Determine the (X, Y) coordinate at the center of the cell enclosing the given text.  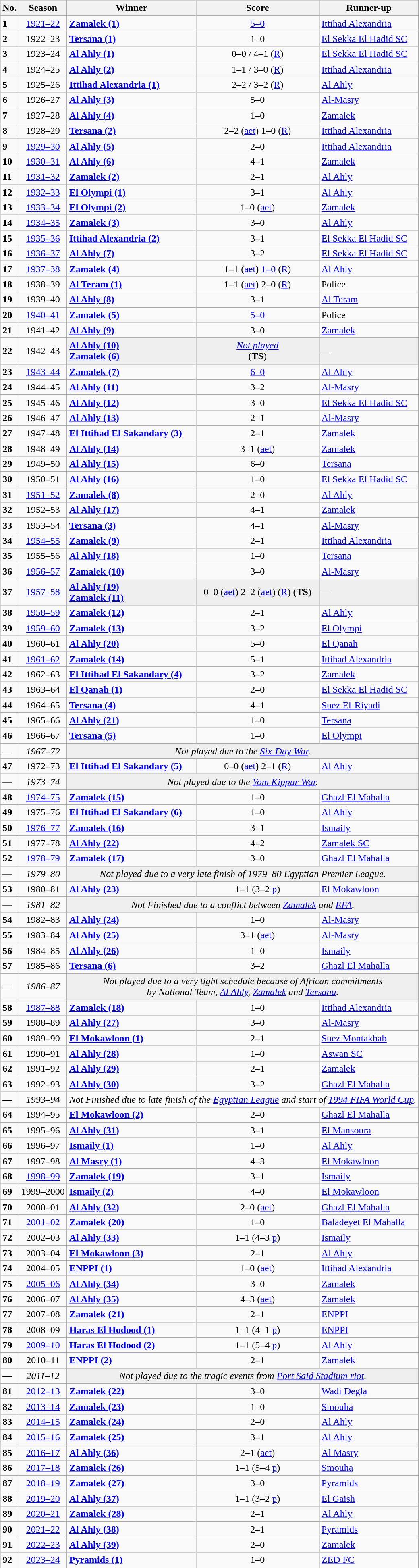
1926–27 (43, 100)
Ittihad Alexandria (2) (131, 238)
63 (10, 1084)
14 (10, 223)
13 (10, 208)
1–1 (aet) 1–0 (R) (257, 269)
Al Ahly (28) (131, 1054)
2002–03 (43, 1238)
1942–43 (43, 351)
Al Ahly (8) (131, 300)
Al Teram (369, 300)
42 (10, 674)
Al Ahly (23) (131, 889)
1923–24 (43, 54)
Zamalek SC (369, 843)
1962–63 (43, 674)
Al Masry (369, 1453)
Ittihad Alexandria (1) (131, 85)
Al Ahly (25) (131, 935)
Al Ahly (18) (131, 556)
34 (10, 541)
Al Ahly (31) (131, 1130)
2008–09 (43, 1330)
Al Ahly (13) (131, 418)
85 (10, 1453)
2012–13 (43, 1391)
5–1 (257, 659)
Al Ahly (30) (131, 1084)
Al Ahly (5) (131, 146)
1991–92 (43, 1069)
1963–64 (43, 689)
1–1 (4–1 p) (257, 1330)
1936–37 (43, 254)
70 (10, 1207)
1978–79 (43, 858)
1956–57 (43, 571)
26 (10, 418)
64 (10, 1115)
46 (10, 736)
71 (10, 1222)
1983–84 (43, 935)
Aswan SC (369, 1054)
El Mokawloon (1) (131, 1038)
18 (10, 284)
Suez Montakhab (369, 1038)
1987–88 (43, 1008)
1927–28 (43, 115)
56 (10, 950)
Al Ahly (34) (131, 1284)
Tersana (4) (131, 705)
El Olympi (1) (131, 192)
1934–35 (43, 223)
87 (10, 1483)
1957–58 (43, 592)
0–0 (aet) 2–1 (R) (257, 766)
1966–67 (43, 736)
78 (10, 1330)
Al Ahly (9) (131, 330)
Al Ahly (24) (131, 920)
2016–17 (43, 1453)
2018–19 (43, 1483)
Score (257, 8)
No. (10, 8)
El Ittihad El Sakandary (6) (131, 812)
4–3 (aet) (257, 1299)
1943–44 (43, 372)
El Qanah (369, 643)
1–1 (4–3 p) (257, 1238)
33 (10, 525)
Zamalek (17) (131, 858)
Season (43, 8)
Zamalek (10) (131, 571)
1945–46 (43, 402)
75 (10, 1284)
Not played due to the Yom Kippur War. (243, 782)
91 (10, 1545)
2011–12 (43, 1376)
1931–32 (43, 177)
1977–78 (43, 843)
1955–56 (43, 556)
53 (10, 889)
Al Ahly (4) (131, 115)
Al Ahly (27) (131, 1023)
1981–82 (43, 904)
1984–85 (43, 950)
Haras El Hodood (2) (131, 1345)
Al Ahly (33) (131, 1238)
1928–29 (43, 131)
ENPPI (2) (131, 1360)
Al Ahly (38) (131, 1529)
1 (10, 23)
Baladeyet El Mahalla (369, 1222)
El Qanah (1) (131, 689)
36 (10, 571)
76 (10, 1299)
79 (10, 1345)
Al Ahly (12) (131, 402)
12 (10, 192)
6 (10, 100)
65 (10, 1130)
51 (10, 843)
Zamalek (21) (131, 1314)
2019–20 (43, 1499)
Al Ahly (14) (131, 449)
Al Ahly (22) (131, 843)
24 (10, 387)
81 (10, 1391)
1925–26 (43, 85)
1979–80 (43, 874)
2022–23 (43, 1545)
1960–61 (43, 643)
Not played(TS) (257, 351)
1998–99 (43, 1176)
Pyramids (1) (131, 1560)
1993–94 (43, 1099)
1935–36 (43, 238)
Not played due to a very tight schedule because of African commitmentsby National Team, Al Ahly, Zamalek and Tersana. (243, 987)
Al Ahly (11) (131, 387)
El Mokawloon (3) (131, 1253)
Al Ahly (32) (131, 1207)
1953–54 (43, 525)
Haras El Hodood (1) (131, 1330)
1933–34 (43, 208)
Al Ahly (35) (131, 1299)
1985–86 (43, 966)
2–1 (aet) (257, 1453)
1922–23 (43, 39)
Al Ahly (36) (131, 1453)
1946–47 (43, 418)
1952–53 (43, 510)
2020–21 (43, 1514)
47 (10, 766)
43 (10, 689)
62 (10, 1069)
2000–01 (43, 1207)
Zamalek (18) (131, 1008)
3 (10, 54)
2 (10, 39)
2–2 / 3–2 (R) (257, 85)
1973–74 (43, 782)
67 (10, 1161)
Zamalek (16) (131, 828)
9 (10, 146)
27 (10, 433)
Al Ahly (16) (131, 479)
2–2 (aet) 1–0 (R) (257, 131)
El Ittihad El Sakandary (3) (131, 433)
38 (10, 613)
1949–50 (43, 464)
52 (10, 858)
48 (10, 797)
Zamalek (19) (131, 1176)
7 (10, 115)
Al Ahly (17) (131, 510)
Tersana (3) (131, 525)
Not Finished due to late finish of the Egyptian League and start of 1994 FIFA World Cup. (243, 1099)
37 (10, 592)
Zamalek (27) (131, 1483)
Zamalek (24) (131, 1422)
Zamalek (13) (131, 628)
1924–25 (43, 69)
Al Ahly (29) (131, 1069)
2010–11 (43, 1360)
69 (10, 1191)
Not played due to the Six-Day War. (243, 751)
1951–52 (43, 495)
Tersana (2) (131, 131)
84 (10, 1437)
89 (10, 1514)
Zamalek (12) (131, 613)
5 (10, 85)
10 (10, 161)
Tersana (1) (131, 39)
41 (10, 659)
1992–93 (43, 1084)
1974–75 (43, 797)
Zamalek (3) (131, 223)
El Olympi (2) (131, 208)
8 (10, 131)
54 (10, 920)
59 (10, 1023)
ENPPI (1) (131, 1268)
20 (10, 315)
1944–45 (43, 387)
16 (10, 254)
Al Ahly (20) (131, 643)
22 (10, 351)
92 (10, 1560)
66 (10, 1145)
El Mokawloon (2) (131, 1115)
83 (10, 1422)
86 (10, 1468)
1980–81 (43, 889)
4–2 (257, 843)
Zamalek (22) (131, 1391)
11 (10, 177)
1929–30 (43, 146)
2001–02 (43, 1222)
Al Ahly (37) (131, 1499)
21 (10, 330)
4–0 (257, 1191)
17 (10, 269)
1959–60 (43, 628)
Not played due to a very late finish of 1979–80 Egyptian Premier League. (243, 874)
1954–55 (43, 541)
1975–76 (43, 812)
28 (10, 449)
57 (10, 966)
El Gaish (369, 1499)
Zamalek (26) (131, 1468)
82 (10, 1406)
1939–40 (43, 300)
1948–49 (43, 449)
1982–83 (43, 920)
Ismaily (1) (131, 1145)
2017–18 (43, 1468)
1967–72 (43, 751)
1972–73 (43, 766)
1941–42 (43, 330)
Al Ahly (26) (131, 950)
80 (10, 1360)
Zamalek (28) (131, 1514)
2003–04 (43, 1253)
Al Ahly (1) (131, 54)
40 (10, 643)
1940–41 (43, 315)
1950–51 (43, 479)
15 (10, 238)
Zamalek (7) (131, 372)
35 (10, 556)
1932–33 (43, 192)
Zamalek (9) (131, 541)
25 (10, 402)
2013–14 (43, 1406)
1947–48 (43, 433)
4–3 (257, 1161)
39 (10, 628)
68 (10, 1176)
Zamalek (14) (131, 659)
El Mansoura (369, 1130)
Zamalek (25) (131, 1437)
1964–65 (43, 705)
Al Ahly (39) (131, 1545)
2005–06 (43, 1284)
Tersana (6) (131, 966)
1–1 / 3–0 (R) (257, 69)
2006–07 (43, 1299)
61 (10, 1054)
45 (10, 720)
El Ittihad El Sakandary (5) (131, 766)
49 (10, 812)
ZED FC (369, 1560)
1996–97 (43, 1145)
Not Finished due to a conflict between Zamalek and EFA. (243, 904)
2009–10 (43, 1345)
2014–15 (43, 1422)
1921–22 (43, 23)
1976–77 (43, 828)
Wadi Degla (369, 1391)
31 (10, 495)
2004–05 (43, 1268)
58 (10, 1008)
55 (10, 935)
1938–39 (43, 284)
1965–66 (43, 720)
Al Ahly (6) (131, 161)
74 (10, 1268)
1995–96 (43, 1130)
Zamalek (15) (131, 797)
1990–91 (43, 1054)
44 (10, 705)
Al Masry (1) (131, 1161)
0–0 (aet) 2–2 (aet) (R) (TS) (257, 592)
1986–87 (43, 987)
Al Ahly (2) (131, 69)
Al Ahly (7) (131, 254)
Al Ahly (19)Zamalek (11) (131, 592)
Zamalek (23) (131, 1406)
50 (10, 828)
Al Ahly (3) (131, 100)
Al Ahly (21) (131, 720)
1937–38 (43, 269)
1958–59 (43, 613)
Not played due to the tragic events from Port Said Stadium riot. (243, 1376)
1999–2000 (43, 1191)
2021–22 (43, 1529)
1930–31 (43, 161)
Zamalek (4) (131, 269)
72 (10, 1238)
1997–98 (43, 1161)
30 (10, 479)
1989–90 (43, 1038)
Al Ahly (10)Zamalek (6) (131, 351)
2007–08 (43, 1314)
Zamalek (8) (131, 495)
23 (10, 372)
19 (10, 300)
88 (10, 1499)
Zamalek (1) (131, 23)
1994–95 (43, 1115)
73 (10, 1253)
1988–89 (43, 1023)
Tersana (5) (131, 736)
1–1 (aet) 2–0 (R) (257, 284)
1961–62 (43, 659)
4 (10, 69)
32 (10, 510)
Runner-up (369, 8)
Suez El-Riyadi (369, 705)
2023–24 (43, 1560)
Al Ahly (15) (131, 464)
2–0 (aet) (257, 1207)
29 (10, 464)
60 (10, 1038)
Zamalek (20) (131, 1222)
El Ittihad El Sakandary (4) (131, 674)
Al Teram (1) (131, 284)
Winner (131, 8)
77 (10, 1314)
2015–16 (43, 1437)
0–0 / 4–1 (R) (257, 54)
Zamalek (2) (131, 177)
Ismaily (2) (131, 1191)
90 (10, 1529)
Zamalek (5) (131, 315)
